Detect which cell encompasses the target text, then output its (X, Y) center coordinate. 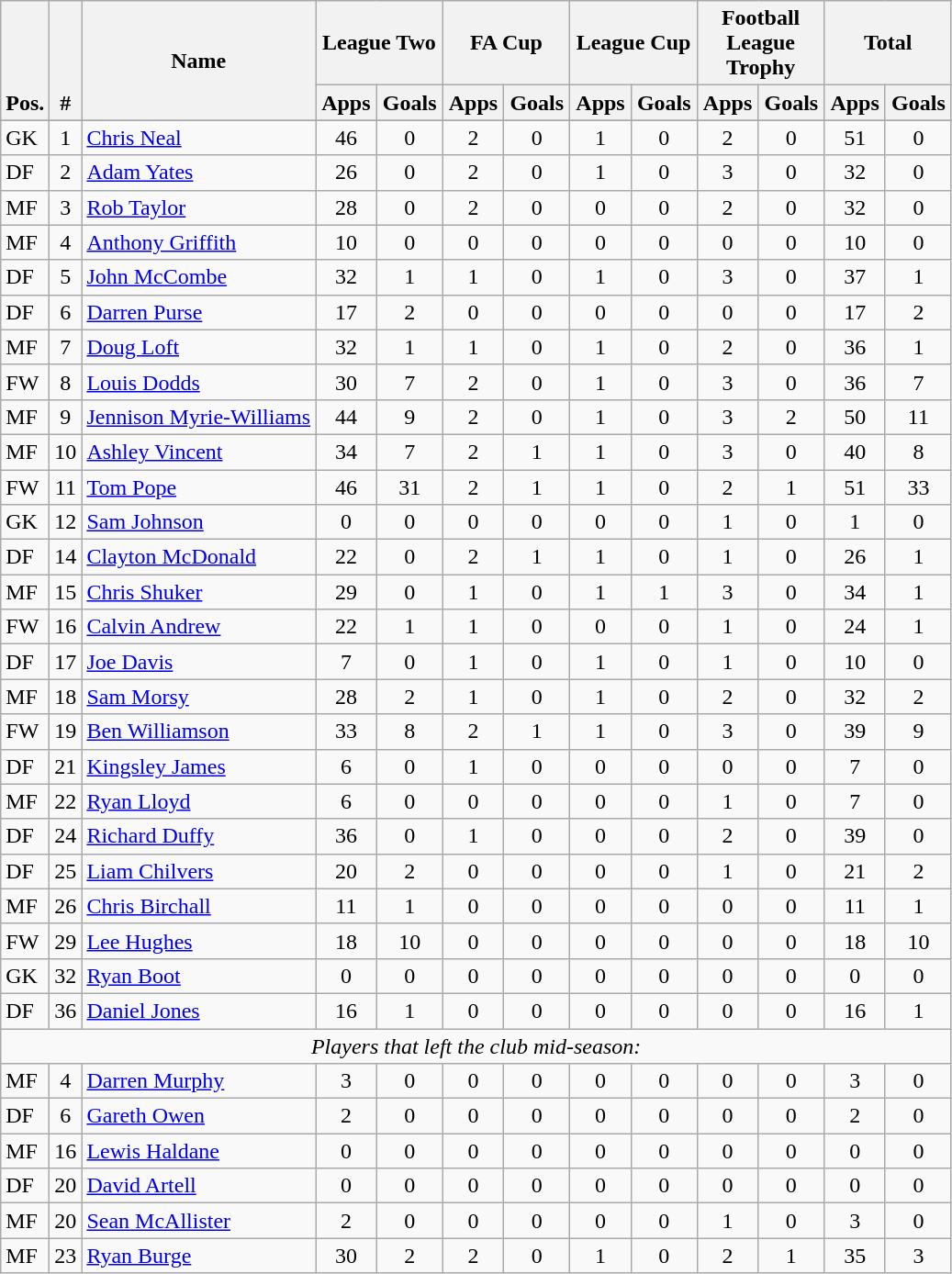
Darren Purse (198, 312)
Kingsley James (198, 766)
FA Cup (507, 43)
Joe Davis (198, 662)
44 (347, 417)
David Artell (198, 1186)
Total (889, 43)
Sam Morsy (198, 697)
15 (66, 592)
Darren Murphy (198, 1081)
Sam Johnson (198, 522)
Adam Yates (198, 173)
Chris Neal (198, 138)
14 (66, 557)
37 (856, 277)
Tom Pope (198, 487)
Doug Loft (198, 347)
31 (409, 487)
Calvin Andrew (198, 627)
Players that left the club mid-season: (476, 1045)
Louis Dodds (198, 382)
# (66, 61)
Chris Shuker (198, 592)
50 (856, 417)
Ashley Vincent (198, 452)
Pos. (26, 61)
Ryan Burge (198, 1256)
Gareth Owen (198, 1116)
League Cup (633, 43)
Name (198, 61)
Rob Taylor (198, 207)
Lee Hughes (198, 941)
40 (856, 452)
Clayton McDonald (198, 557)
Anthony Griffith (198, 242)
Chris Birchall (198, 906)
Lewis Haldane (198, 1151)
Daniel Jones (198, 1011)
Richard Duffy (198, 836)
Ryan Boot (198, 976)
19 (66, 732)
25 (66, 871)
John McCombe (198, 277)
35 (856, 1256)
23 (66, 1256)
Liam Chilvers (198, 871)
Ben Williamson (198, 732)
Football League Trophy (760, 43)
5 (66, 277)
League Two (380, 43)
Ryan Lloyd (198, 801)
Jennison Myrie-Williams (198, 417)
12 (66, 522)
Sean McAllister (198, 1221)
